From the cell containing the given text, extract its center point as [x, y] coordinate. 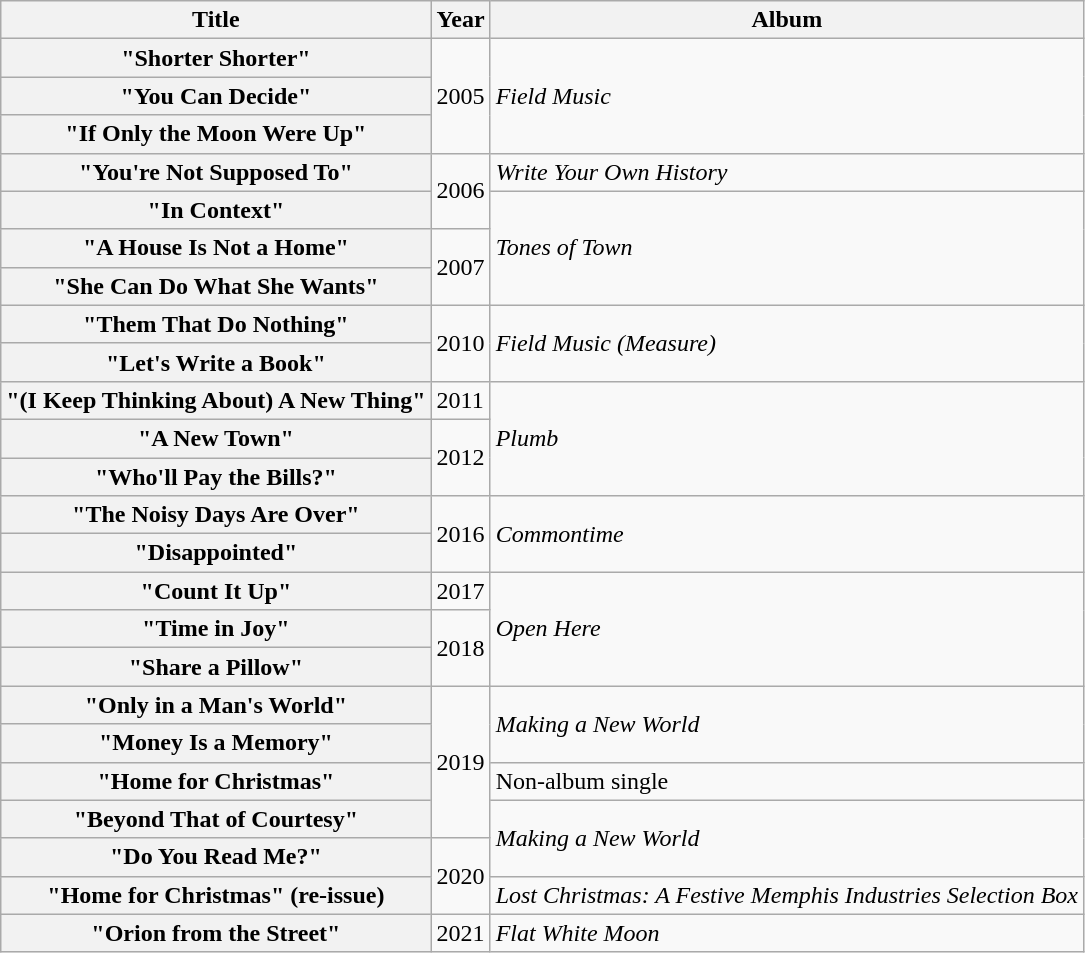
"Share a Pillow" [216, 667]
"Count It Up" [216, 591]
"You're Not Supposed To" [216, 172]
Field Music (Measure) [786, 343]
"She Can Do What She Wants" [216, 286]
"Beyond That of Courtesy" [216, 819]
"A New Town" [216, 438]
Lost Christmas: A Festive Memphis Industries Selection Box [786, 895]
2005 [460, 96]
"Time in Joy" [216, 629]
Tones of Town [786, 248]
"In Context" [216, 210]
Flat White Moon [786, 933]
"Disappointed" [216, 553]
"Home for Christmas" (re-issue) [216, 895]
Non-album single [786, 781]
2007 [460, 267]
"Them That Do Nothing" [216, 324]
Open Here [786, 629]
Plumb [786, 438]
Year [460, 20]
"Home for Christmas" [216, 781]
"Only in a Man's World" [216, 705]
"You Can Decide" [216, 96]
"Let's Write a Book" [216, 362]
2018 [460, 648]
"A House Is Not a Home" [216, 248]
"The Noisy Days Are Over" [216, 515]
Album [786, 20]
2020 [460, 876]
2016 [460, 534]
2017 [460, 591]
"Do You Read Me?" [216, 857]
2011 [460, 400]
2010 [460, 343]
2006 [460, 191]
"Shorter Shorter" [216, 58]
Commontime [786, 534]
Field Music [786, 96]
2012 [460, 457]
2019 [460, 762]
"Who'll Pay the Bills?" [216, 477]
2021 [460, 933]
"If Only the Moon Were Up" [216, 134]
"Money Is a Memory" [216, 743]
Write Your Own History [786, 172]
Title [216, 20]
"Orion from the Street" [216, 933]
"(I Keep Thinking About) A New Thing" [216, 400]
